For the text-containing cell, return its midpoint in (x, y) coordinate format. 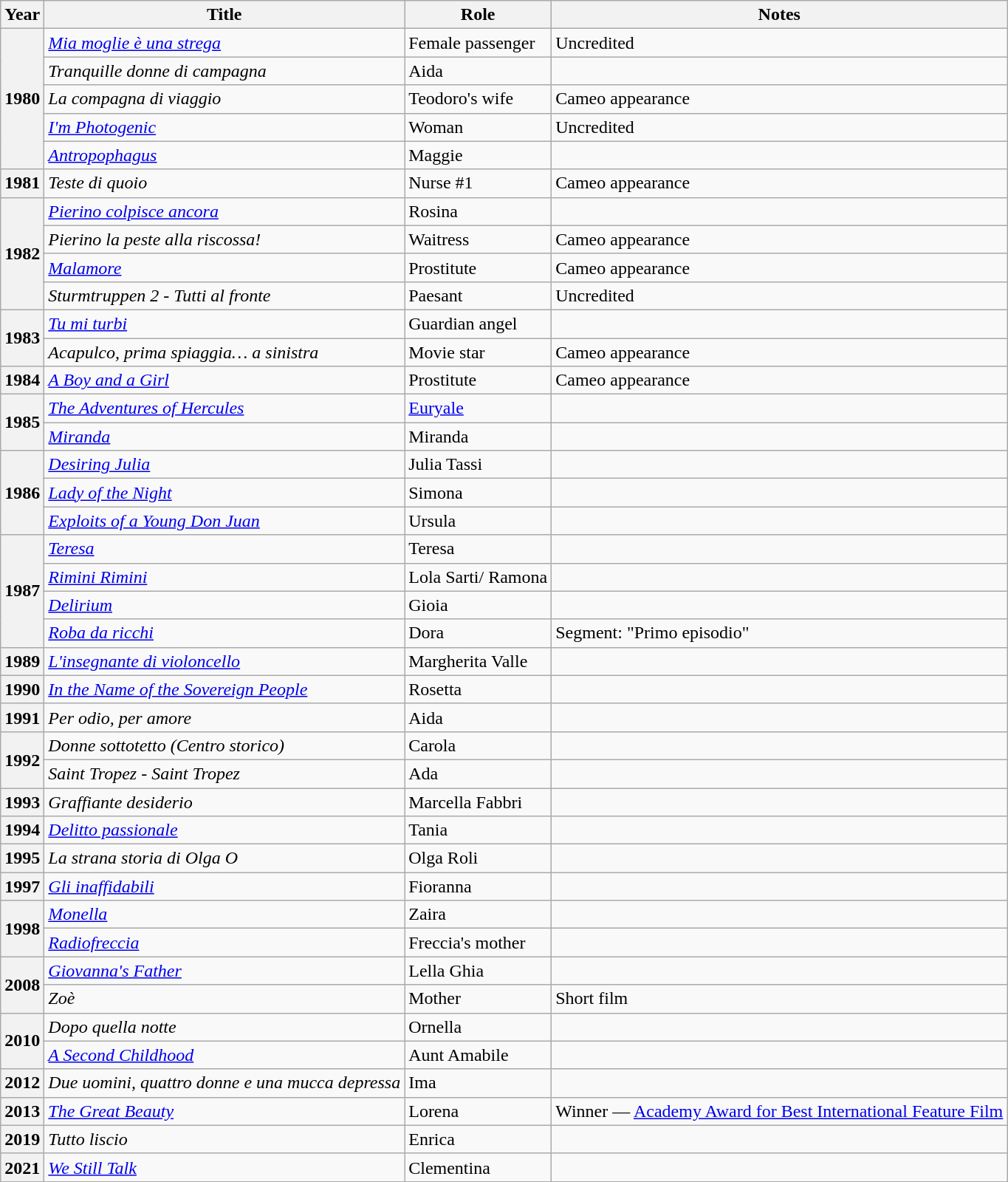
Gioia (479, 605)
Clementina (479, 1167)
Carola (479, 745)
Rimini Rimini (224, 577)
Notes (780, 15)
Margherita Valle (479, 661)
Aunt Amabile (479, 1055)
1985 (22, 423)
Pierino colpisce ancora (224, 211)
Enrica (479, 1139)
Woman (479, 127)
Donne sottotetto (Centro storico) (224, 745)
Dopo quella notte (224, 1027)
Teste di quoio (224, 183)
Ima (479, 1083)
1981 (22, 183)
La compagna di viaggio (224, 99)
Desiring Julia (224, 465)
Lola Sarti/ Ramona (479, 577)
Teodoro's wife (479, 99)
1984 (22, 380)
Delitto passionale (224, 830)
1980 (22, 99)
Maggie (479, 155)
Malamore (224, 267)
Mother (479, 999)
Year (22, 15)
1989 (22, 661)
Freccia's mother (479, 943)
Euryale (479, 409)
Saint Tropez - Saint Tropez (224, 773)
La strana storia di Olga O (224, 858)
L'insegnante di violoncello (224, 661)
Graffiante desiderio (224, 802)
Ada (479, 773)
1995 (22, 858)
The Great Beauty (224, 1111)
Title (224, 15)
1982 (22, 253)
Zaira (479, 915)
Gli inaffidabili (224, 886)
Giovanna's Father (224, 971)
Exploits of a Young Don Juan (224, 521)
Mia moglie è una strega (224, 43)
Tania (479, 830)
Rosetta (479, 689)
Fioranna (479, 886)
Tranquille donne di campagna (224, 71)
Lady of the Night (224, 493)
1994 (22, 830)
1991 (22, 717)
Delirium (224, 605)
Lella Ghia (479, 971)
Winner — Academy Award for Best International Feature Film (780, 1111)
Short film (780, 999)
Dora (479, 633)
Nurse #1 (479, 183)
2012 (22, 1083)
A Boy and a Girl (224, 380)
Pierino la peste alla riscossa! (224, 239)
Lorena (479, 1111)
Monella (224, 915)
1986 (22, 493)
Waitress (479, 239)
Olga Roli (479, 858)
Antropophagus (224, 155)
1992 (22, 759)
1990 (22, 689)
2021 (22, 1167)
Simona (479, 493)
Ursula (479, 521)
Tu mi turbi (224, 324)
Role (479, 15)
Due uomini, quattro donne e una mucca depressa (224, 1083)
2010 (22, 1041)
I'm Photogenic (224, 127)
Per odio, per amore (224, 717)
Radiofreccia (224, 943)
In the Name of the Sovereign People (224, 689)
2013 (22, 1111)
Acapulco, prima spiaggia… a sinistra (224, 352)
Guardian angel (479, 324)
Ornella (479, 1027)
1987 (22, 591)
2008 (22, 985)
Paesant (479, 295)
1998 (22, 929)
1993 (22, 802)
Female passenger (479, 43)
2019 (22, 1139)
Segment: "Primo episodio" (780, 633)
Zoè (224, 999)
Julia Tassi (479, 465)
Tutto liscio (224, 1139)
Marcella Fabbri (479, 802)
Rosina (479, 211)
1983 (22, 338)
1997 (22, 886)
A Second Childhood (224, 1055)
Sturmtruppen 2 - Tutti al fronte (224, 295)
Roba da ricchi (224, 633)
Movie star (479, 352)
We Still Talk (224, 1167)
The Adventures of Hercules (224, 409)
